Locate the cell with the specified text and output its [x, y] center coordinate. 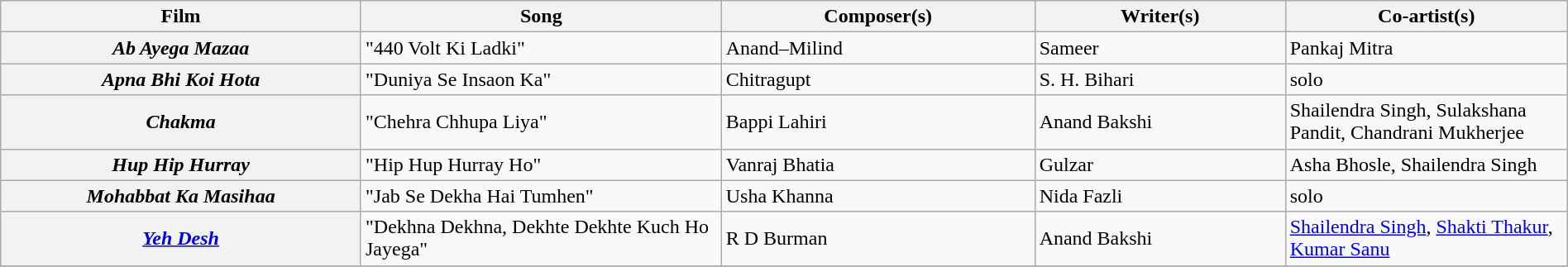
"Duniya Se Insaon Ka" [541, 79]
"Jab Se Dekha Hai Tumhen" [541, 196]
Composer(s) [878, 17]
Nida Fazli [1159, 196]
Vanraj Bhatia [878, 164]
S. H. Bihari [1159, 79]
Chakma [181, 122]
Asha Bhosle, Shailendra Singh [1426, 164]
Anand–Milind [878, 48]
Film [181, 17]
Ab Ayega Mazaa [181, 48]
Song [541, 17]
Pankaj Mitra [1426, 48]
Yeh Desh [181, 238]
"440 Volt Ki Ladki" [541, 48]
Mohabbat Ka Masihaa [181, 196]
Usha Khanna [878, 196]
Shailendra Singh, Sulakshana Pandit, Chandrani Mukherjee [1426, 122]
Apna Bhi Koi Hota [181, 79]
Gulzar [1159, 164]
Sameer [1159, 48]
Bappi Lahiri [878, 122]
Chitragupt [878, 79]
R D Burman [878, 238]
Shailendra Singh, Shakti Thakur, Kumar Sanu [1426, 238]
Writer(s) [1159, 17]
Hup Hip Hurray [181, 164]
"Hip Hup Hurray Ho" [541, 164]
Co-artist(s) [1426, 17]
"Dekhna Dekhna, Dekhte Dekhte Kuch Ho Jayega" [541, 238]
"Chehra Chhupa Liya" [541, 122]
